Capture the cell that displays the provided text and extract its (X, Y) central coordinate. 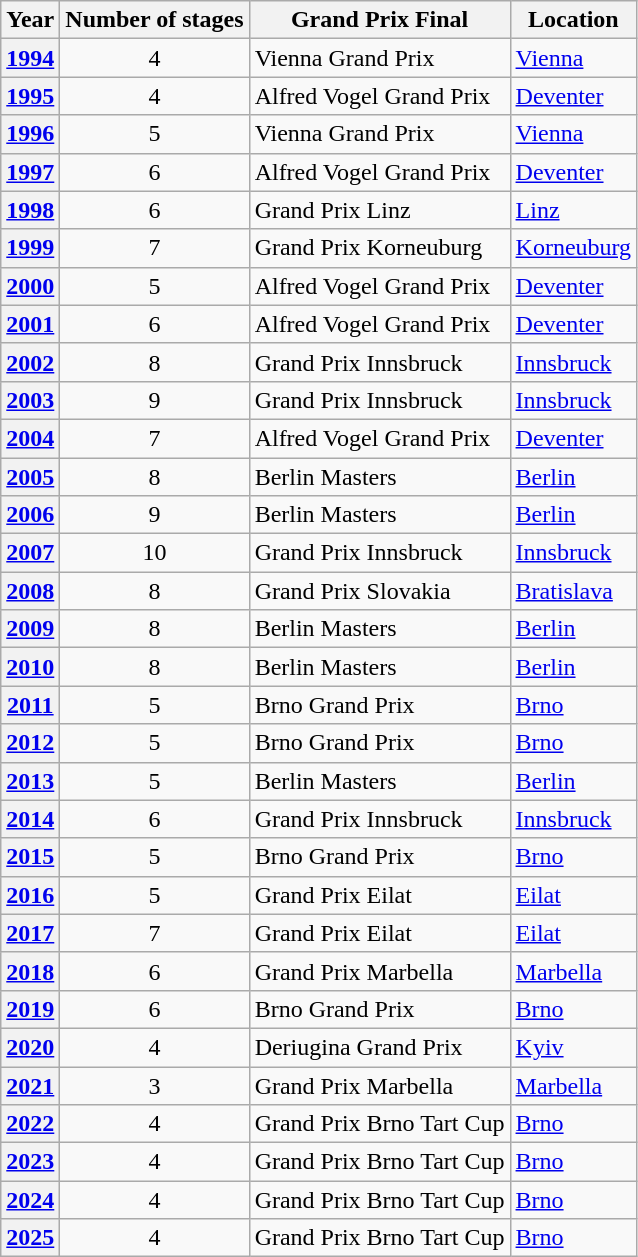
Kyiv (574, 1047)
Grand Prix Slovakia (380, 591)
2008 (30, 591)
Korneuburg (574, 248)
2013 (30, 781)
2014 (30, 819)
2024 (30, 1200)
Year (30, 20)
Linz (574, 210)
2021 (30, 1085)
3 (154, 1085)
2000 (30, 286)
Bratislava (574, 591)
2017 (30, 933)
2010 (30, 667)
1996 (30, 134)
2005 (30, 477)
Location (574, 20)
2020 (30, 1047)
1997 (30, 172)
2019 (30, 1009)
1998 (30, 210)
2023 (30, 1162)
2016 (30, 895)
Deriugina Grand Prix (380, 1047)
2002 (30, 362)
2004 (30, 438)
2012 (30, 743)
2009 (30, 629)
2022 (30, 1124)
Grand Prix Linz (380, 210)
2003 (30, 400)
Grand Prix Final (380, 20)
1995 (30, 96)
10 (154, 553)
1999 (30, 248)
2001 (30, 324)
2018 (30, 971)
2006 (30, 515)
2007 (30, 553)
2015 (30, 857)
2025 (30, 1238)
Grand Prix Korneuburg (380, 248)
Number of stages (154, 20)
1994 (30, 58)
2011 (30, 705)
